Determine the (X, Y) coordinate at the center of the cell enclosing the given text.  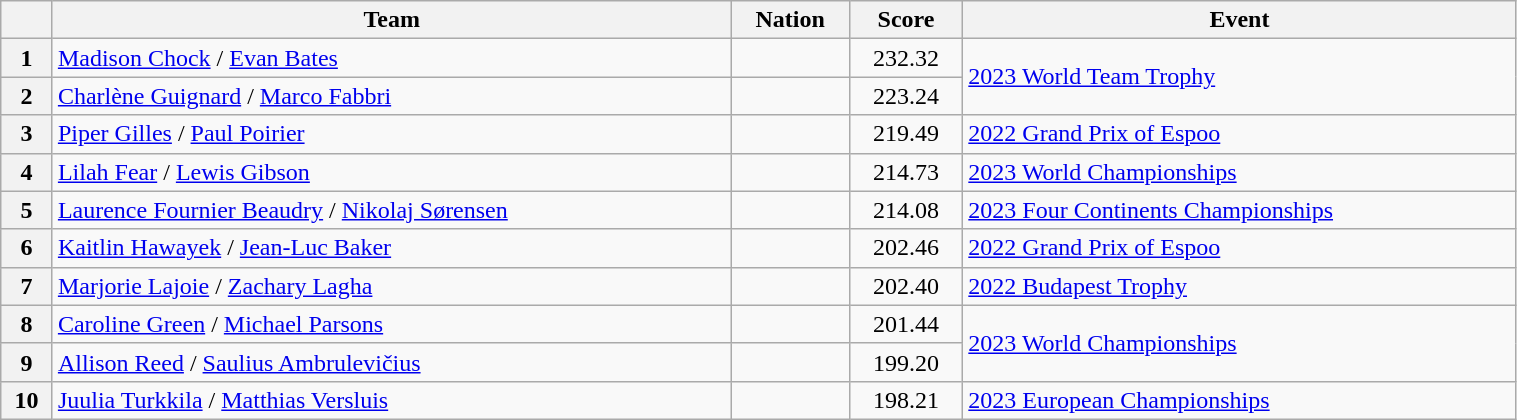
223.24 (906, 96)
Laurence Fournier Beaudry / Nikolaj Sørensen (392, 210)
Piper Gilles / Paul Poirier (392, 134)
Lilah Fear / Lewis Gibson (392, 172)
2023 World Team Trophy (1240, 77)
198.21 (906, 400)
Marjorie Lajoie / Zachary Lagha (392, 286)
214.73 (906, 172)
1 (27, 58)
219.49 (906, 134)
Allison Reed / Saulius Ambrulevičius (392, 362)
3 (27, 134)
2 (27, 96)
5 (27, 210)
4 (27, 172)
201.44 (906, 324)
Nation (790, 20)
Kaitlin Hawayek / Jean-Luc Baker (392, 248)
Score (906, 20)
2023 Four Continents Championships (1240, 210)
Charlène Guignard / Marco Fabbri (392, 96)
Caroline Green / Michael Parsons (392, 324)
7 (27, 286)
214.08 (906, 210)
10 (27, 400)
2023 European Championships (1240, 400)
Juulia Turkkila / Matthias Versluis (392, 400)
199.20 (906, 362)
Madison Chock / Evan Bates (392, 58)
202.40 (906, 286)
6 (27, 248)
8 (27, 324)
9 (27, 362)
Team (392, 20)
202.46 (906, 248)
232.32 (906, 58)
Event (1240, 20)
2022 Budapest Trophy (1240, 286)
